Search for the cell housing the specified text and yield its (x, y) center coordinate. 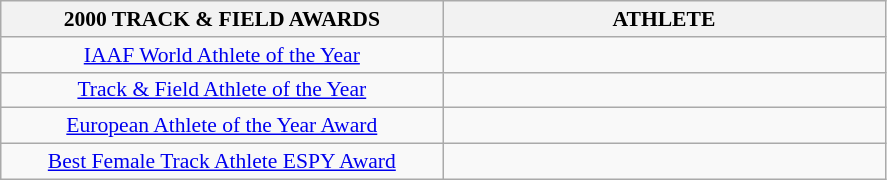
European Athlete of the Year Award (222, 126)
2000 TRACK & FIELD AWARDS (222, 19)
ATHLETE (664, 19)
IAAF World Athlete of the Year (222, 55)
Best Female Track Athlete ESPY Award (222, 162)
Track & Field Athlete of the Year (222, 90)
